Scan for the cell matching the given text and deliver its [x, y] coordinate at center. 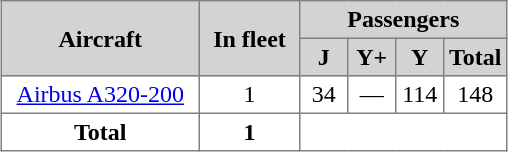
In fleet [249, 38]
34 [324, 95]
J [324, 57]
Aircraft [100, 38]
Y+ [372, 57]
114 [420, 95]
Airbus A320-200 [100, 95]
148 [476, 95]
Y [420, 57]
— [372, 95]
Passengers [404, 20]
